Detect which cell encompasses the target text, then output its [x, y] center coordinate. 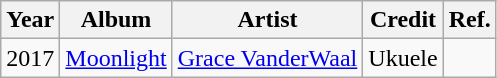
Grace VanderWaal [268, 58]
Album [116, 20]
Ukuele [403, 58]
Moonlight [116, 58]
Ref. [470, 20]
Year [30, 20]
Credit [403, 20]
2017 [30, 58]
Artist [268, 20]
